Detect which cell encompasses the target text, then output its (x, y) center coordinate. 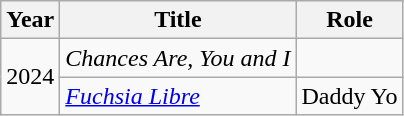
Chances Are, You and I (178, 58)
Daddy Yo (350, 96)
Fuchsia Libre (178, 96)
Role (350, 20)
Title (178, 20)
2024 (30, 77)
Year (30, 20)
